Scan for the cell matching the given text and deliver its [X, Y] coordinate at center. 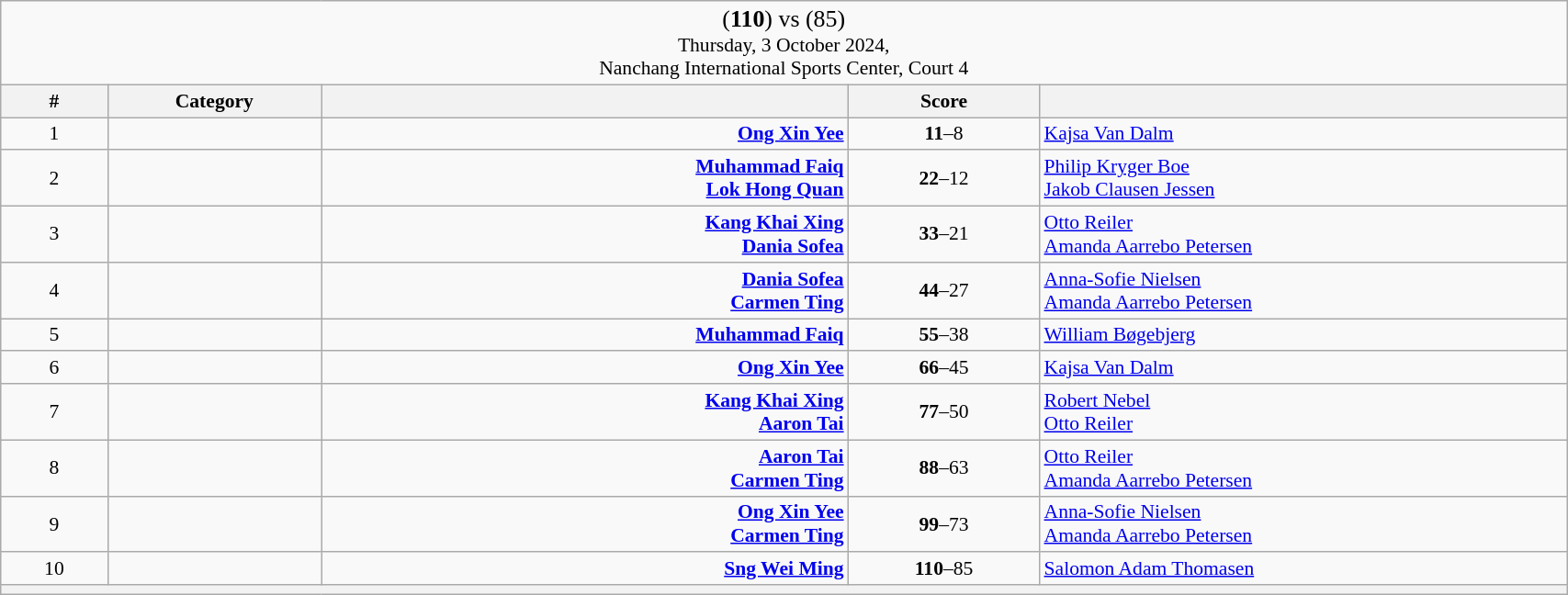
(110) vs (85) Thursday, 3 October 2024, Nanchang International Sports Center, Court 4 [784, 42]
Muhammad Faiq [585, 335]
33–21 [944, 235]
44–27 [944, 290]
Philip Kryger Boe Jakob Clausen Jessen [1303, 178]
7 [54, 411]
Kang Khai Xing Dania Sofea [585, 235]
Sng Wei Ming [585, 569]
66–45 [944, 368]
Kang Khai Xing Aaron Tai [585, 411]
5 [54, 335]
55–38 [944, 335]
10 [54, 569]
88–63 [944, 468]
8 [54, 468]
Robert Nebel Otto Reiler [1303, 411]
Salomon Adam Thomasen [1303, 569]
11–8 [944, 134]
Muhammad Faiq Lok Hong Quan [585, 178]
1 [54, 134]
3 [54, 235]
# [54, 101]
Score [944, 101]
77–50 [944, 411]
Ong Xin Yee Carmen Ting [585, 523]
9 [54, 523]
William Bøgebjerg [1303, 335]
Dania Sofea Carmen Ting [585, 290]
6 [54, 368]
Aaron Tai Carmen Ting [585, 468]
4 [54, 290]
99–73 [944, 523]
110–85 [944, 569]
22–12 [944, 178]
Category [215, 101]
2 [54, 178]
